From the cell containing the given text, extract its center point as (x, y) coordinate. 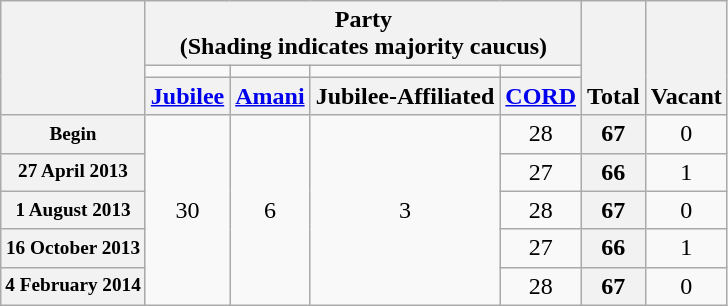
Begin (74, 134)
1 August 2013 (74, 210)
27 April 2013 (74, 172)
6 (270, 210)
3 (405, 210)
Total (614, 58)
30 (187, 210)
Jubilee-Affiliated (405, 96)
Amani (270, 96)
16 October 2013 (74, 248)
Party (Shading indicates majority caucus) (363, 34)
4 February 2014 (74, 286)
CORD (541, 96)
Jubilee (187, 96)
Vacant (686, 58)
